Output the (X, Y) coordinate of the center of the cell containing the given text.  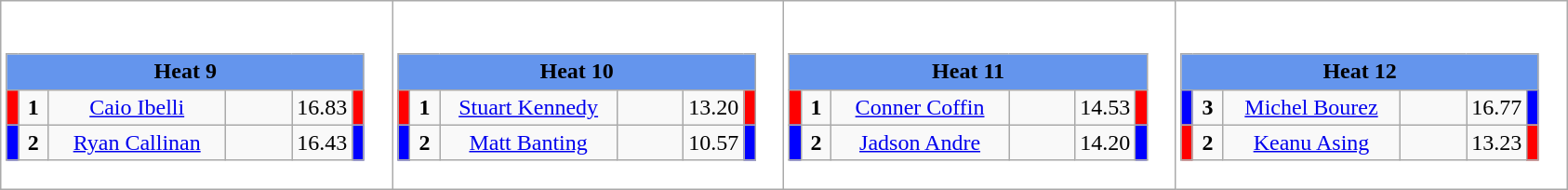
10.57 (714, 142)
Heat 12 3 Michel Bourez 16.77 2 Keanu Asing 13.23 (1371, 95)
16.43 (322, 142)
Caio Ibelli (138, 107)
Heat 9 1 Caio Ibelli 16.83 2 Ryan Callinan 16.43 (197, 95)
3 (1207, 107)
Michel Bourez (1311, 107)
Conner Coffin (921, 107)
Heat 11 1 Conner Coffin 14.53 2 Jadson Andre 14.20 (980, 95)
13.20 (714, 107)
Heat 9 (185, 72)
Stuart Kennedy (528, 107)
16.83 (322, 107)
Ryan Callinan (138, 142)
14.53 (1105, 107)
Keanu Asing (1311, 142)
Jadson Andre (921, 142)
Heat 10 (577, 72)
Heat 10 1 Stuart Kennedy 13.20 2 Matt Banting 10.57 (588, 95)
Heat 11 (968, 72)
Heat 12 (1360, 72)
16.77 (1497, 107)
Matt Banting (528, 142)
13.23 (1497, 142)
14.20 (1105, 142)
